Identify which cell holds the provided text, then report its (X, Y) central coordinate. 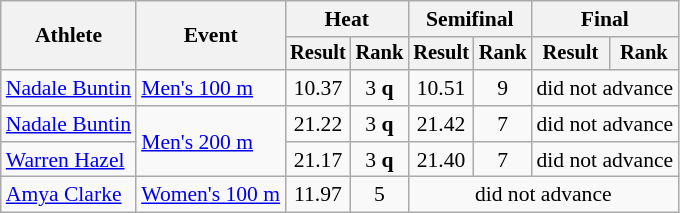
21.42 (441, 124)
Warren Hazel (68, 160)
Semifinal (470, 19)
Men's 200 m (210, 142)
Final (604, 19)
21.17 (318, 160)
21.40 (441, 160)
Men's 100 m (210, 88)
10.51 (441, 88)
Event (210, 36)
5 (380, 195)
Amya Clarke (68, 195)
Athlete (68, 36)
10.37 (318, 88)
21.22 (318, 124)
Heat (346, 19)
Women's 100 m (210, 195)
9 (503, 88)
11.97 (318, 195)
